From the cell containing the given text, extract its center point as [X, Y] coordinate. 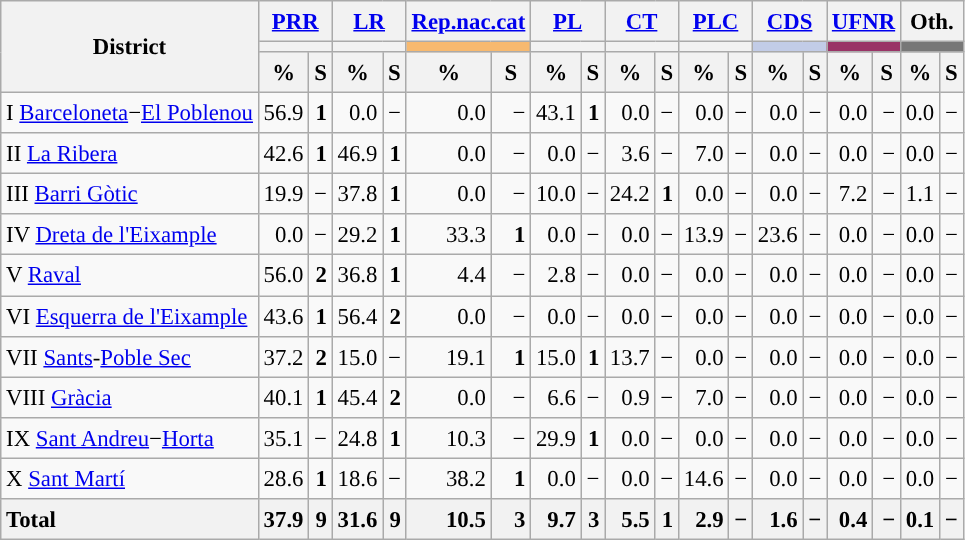
43.6 [283, 316]
36.8 [357, 276]
7.2 [850, 194]
37.9 [283, 520]
LR [369, 22]
District [130, 47]
24.8 [357, 438]
29.2 [357, 234]
46.9 [357, 154]
28.6 [283, 478]
24.2 [630, 194]
UFNR [864, 22]
2.8 [556, 276]
42.6 [283, 154]
10.5 [448, 520]
10.3 [448, 438]
40.1 [283, 398]
56.0 [283, 276]
56.4 [357, 316]
45.4 [357, 398]
37.8 [357, 194]
VIII Gràcia [130, 398]
38.2 [448, 478]
13.9 [703, 234]
31.6 [357, 520]
0.4 [850, 520]
1.1 [920, 194]
6.6 [556, 398]
CT [642, 22]
X Sant Martí [130, 478]
37.2 [283, 356]
2.9 [703, 520]
43.1 [556, 114]
1.6 [778, 520]
III Barri Gòtic [130, 194]
29.9 [556, 438]
14.6 [703, 478]
3.6 [630, 154]
V Raval [130, 276]
18.6 [357, 478]
10.0 [556, 194]
19.9 [283, 194]
0.9 [630, 398]
Total [130, 520]
Oth. [932, 22]
VI Esquerra de l'Eixample [130, 316]
PLC [715, 22]
13.7 [630, 356]
II La Ribera [130, 154]
PL [568, 22]
Rep.nac.cat [468, 22]
35.1 [283, 438]
0.1 [920, 520]
IV Dreta de l'Eixample [130, 234]
56.9 [283, 114]
CDS [790, 22]
4.4 [448, 276]
5.5 [630, 520]
23.6 [778, 234]
33.3 [448, 234]
I Barceloneta−El Poblenou [130, 114]
PRR [295, 22]
VII Sants-Poble Sec [130, 356]
9.7 [556, 520]
19.1 [448, 356]
IX Sant Andreu−Horta [130, 438]
